Extract the [X, Y] coordinate from the center of the cell holding the provided text.  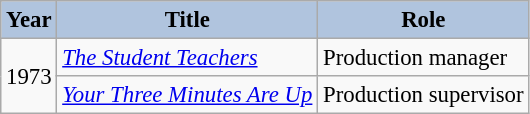
The Student Teachers [188, 58]
Your Three Minutes Are Up [188, 95]
Production supervisor [424, 95]
1973 [29, 76]
Production manager [424, 58]
Year [29, 20]
Title [188, 20]
Role [424, 20]
